Extract the (X, Y) coordinate from the center of the cell holding the provided text.  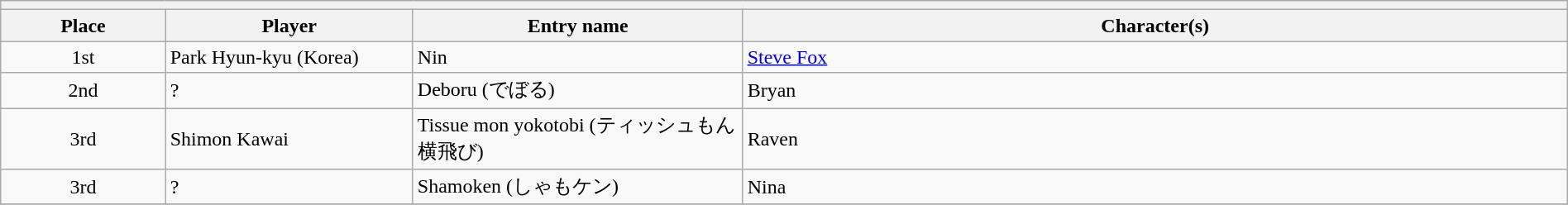
Nin (577, 57)
Entry name (577, 26)
Steve Fox (1154, 57)
Park Hyun-kyu (Korea) (289, 57)
Bryan (1154, 91)
2nd (83, 91)
Shimon Kawai (289, 138)
Nina (1154, 187)
Tissue mon yokotobi (ティッシュもん横飛び) (577, 138)
Player (289, 26)
Deboru (でぼる) (577, 91)
Shamoken (しゃもケン) (577, 187)
1st (83, 57)
Place (83, 26)
Character(s) (1154, 26)
Raven (1154, 138)
